Locate the cell with the specified text and output its (x, y) center coordinate. 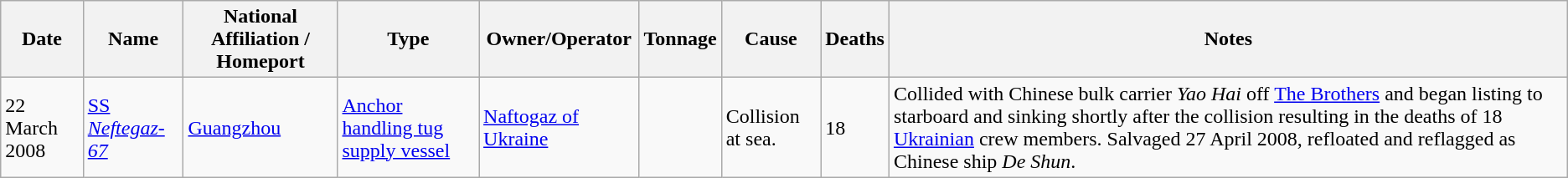
Tonnage (680, 39)
18 (855, 127)
Type (409, 39)
Deaths (855, 39)
Date (42, 39)
22 March 2008 (42, 127)
Collision at sea. (771, 127)
SS Neftegaz-67 (133, 127)
Cause (771, 39)
Anchor handling tug supply vessel (409, 127)
Naftogaz of Ukraine (560, 127)
National Affiliation / Homeport (260, 39)
Notes (1228, 39)
Guangzhou (260, 127)
Name (133, 39)
Owner/Operator (560, 39)
